Search for the cell housing the specified text and yield its (x, y) center coordinate. 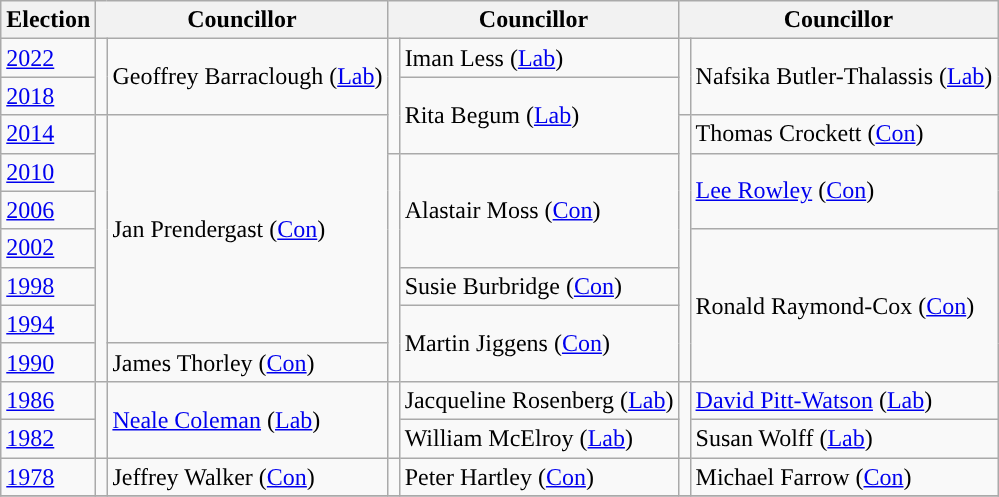
Martin Jiggens (Con) (539, 343)
Neale Coleman (Lab) (248, 419)
David Pitt-Watson (Lab) (844, 400)
2018 (48, 96)
William McElroy (Lab) (539, 438)
Lee Rowley (Con) (844, 191)
Susan Wolff (Lab) (844, 438)
2002 (48, 248)
Susie Burbridge (Con) (539, 286)
Michael Farrow (Con) (844, 477)
2006 (48, 210)
2010 (48, 172)
1990 (48, 362)
1998 (48, 286)
Nafsika Butler-Thalassis (Lab) (844, 77)
2014 (48, 134)
Jacqueline Rosenberg (Lab) (539, 400)
Alastair Moss (Con) (539, 210)
Jeffrey Walker (Con) (248, 477)
Jan Prendergast (Con) (248, 229)
James Thorley (Con) (248, 362)
1994 (48, 324)
Election (48, 20)
1982 (48, 438)
Peter Hartley (Con) (539, 477)
1986 (48, 400)
Ronald Raymond-Cox (Con) (844, 305)
Thomas Crockett (Con) (844, 134)
Rita Begum (Lab) (539, 115)
Iman Less (Lab) (539, 58)
1978 (48, 477)
2022 (48, 58)
Geoffrey Barraclough (Lab) (248, 77)
